From the cell containing the given text, extract its center point as [X, Y] coordinate. 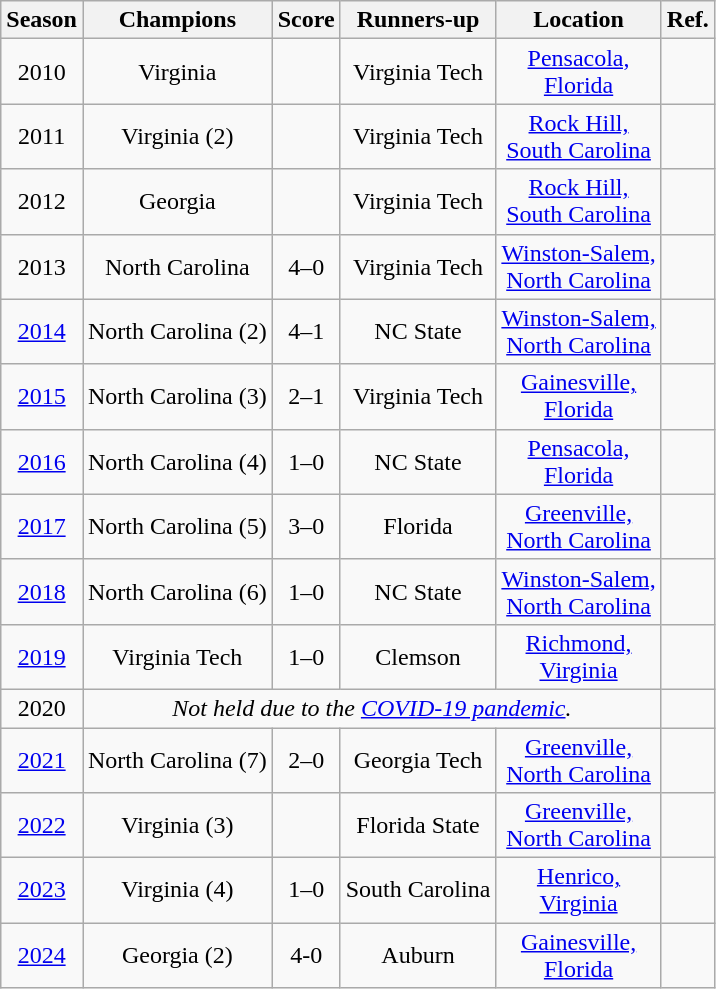
2015 [42, 396]
2021 [42, 760]
3–0 [306, 526]
Location [578, 20]
Champions [177, 20]
Georgia (2) [177, 956]
North Carolina (7) [177, 760]
2–0 [306, 760]
2017 [42, 526]
Florida State [418, 826]
Richmond,Virginia [578, 656]
Florida [418, 526]
2011 [42, 136]
2013 [42, 266]
2012 [42, 202]
2022 [42, 826]
4–1 [306, 332]
2018 [42, 592]
Virginia (3) [177, 826]
Georgia Tech [418, 760]
2016 [42, 462]
Score [306, 20]
Auburn [418, 956]
South Carolina [418, 890]
2019 [42, 656]
North Carolina (5) [177, 526]
Ref. [688, 20]
2010 [42, 72]
4–0 [306, 266]
4-0 [306, 956]
Virginia (4) [177, 890]
Clemson [418, 656]
North Carolina (3) [177, 396]
Runners-up [418, 20]
Henrico,Virginia [578, 890]
2–1 [306, 396]
North Carolina (6) [177, 592]
Virginia (2) [177, 136]
2024 [42, 956]
North Carolina (2) [177, 332]
2014 [42, 332]
North Carolina [177, 266]
2023 [42, 890]
Virginia [177, 72]
Georgia [177, 202]
Season [42, 20]
2020 [42, 708]
Not held due to the COVID-19 pandemic. [372, 708]
North Carolina (4) [177, 462]
